Return the (X, Y) coordinate for the center point of the cell that contains the specified text.  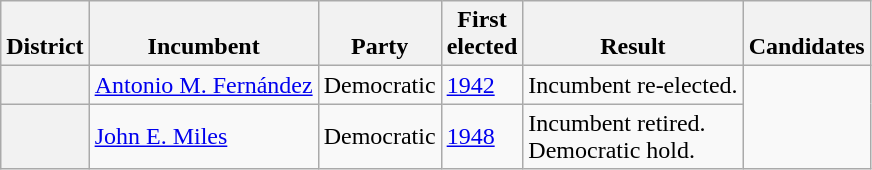
1942 (482, 85)
Antonio M. Fernández (204, 85)
Incumbent retired.Democratic hold. (633, 136)
Result (633, 34)
Candidates (806, 34)
Incumbent re-elected. (633, 85)
District (45, 34)
1948 (482, 136)
Party (380, 34)
John E. Miles (204, 136)
Incumbent (204, 34)
Firstelected (482, 34)
